Search for the cell housing the specified text and yield its [x, y] center coordinate. 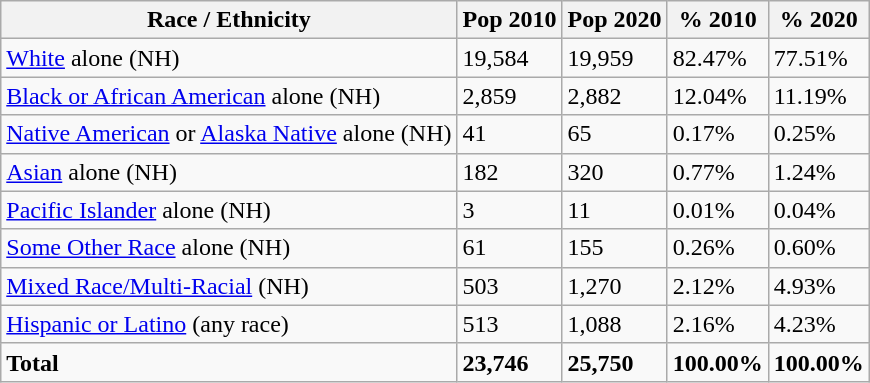
1.24% [818, 172]
0.25% [818, 134]
3 [510, 210]
182 [510, 172]
2,882 [614, 96]
0.26% [718, 248]
Total [229, 362]
Mixed Race/Multi-Racial (NH) [229, 286]
11.19% [818, 96]
White alone (NH) [229, 58]
320 [614, 172]
25,750 [614, 362]
Pop 2020 [614, 20]
0.04% [818, 210]
11 [614, 210]
0.17% [718, 134]
Some Other Race alone (NH) [229, 248]
23,746 [510, 362]
Pacific Islander alone (NH) [229, 210]
77.51% [818, 58]
0.60% [818, 248]
513 [510, 324]
1,088 [614, 324]
Black or African American alone (NH) [229, 96]
65 [614, 134]
% 2020 [818, 20]
155 [614, 248]
0.77% [718, 172]
4.23% [818, 324]
41 [510, 134]
12.04% [718, 96]
19,584 [510, 58]
2,859 [510, 96]
61 [510, 248]
1,270 [614, 286]
2.16% [718, 324]
Pop 2010 [510, 20]
Hispanic or Latino (any race) [229, 324]
82.47% [718, 58]
Asian alone (NH) [229, 172]
19,959 [614, 58]
0.01% [718, 210]
Race / Ethnicity [229, 20]
4.93% [818, 286]
2.12% [718, 286]
503 [510, 286]
% 2010 [718, 20]
Native American or Alaska Native alone (NH) [229, 134]
